Detect which cell encompasses the target text, then output its [X, Y] center coordinate. 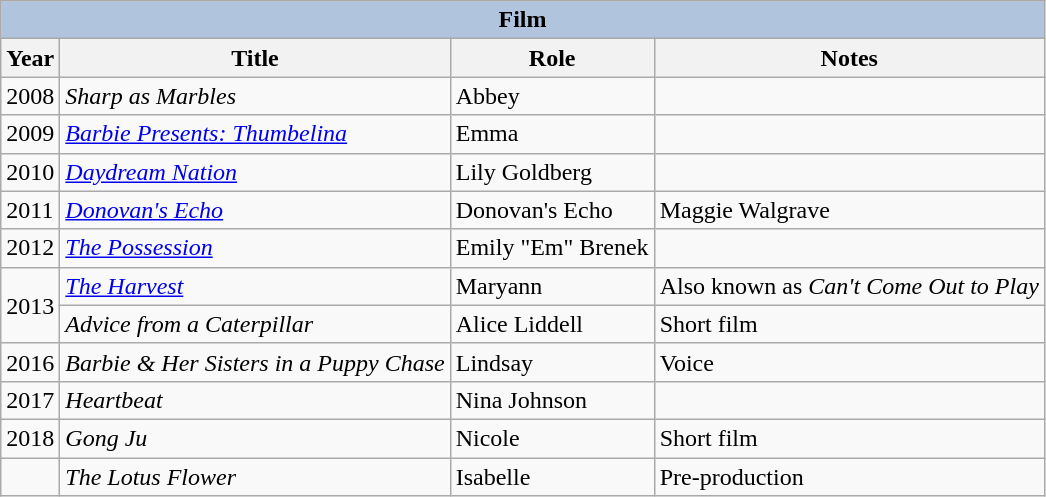
Abbey [552, 96]
Year [30, 58]
Advice from a Caterpillar [255, 324]
Sharp as Marbles [255, 96]
Also known as Can't Come Out to Play [849, 286]
Gong Ju [255, 438]
Pre-production [849, 477]
Film [523, 20]
2013 [30, 305]
Role [552, 58]
The Harvest [255, 286]
Title [255, 58]
Voice [849, 362]
The Possession [255, 248]
2012 [30, 248]
Notes [849, 58]
2009 [30, 134]
Maggie Walgrave [849, 210]
Barbie Presents: Thumbelina [255, 134]
Lily Goldberg [552, 172]
2016 [30, 362]
Emma [552, 134]
Isabelle [552, 477]
The Lotus Flower [255, 477]
Maryann [552, 286]
2008 [30, 96]
Lindsay [552, 362]
2011 [30, 210]
2017 [30, 400]
Nina Johnson [552, 400]
Barbie & Her Sisters in a Puppy Chase [255, 362]
2010 [30, 172]
2018 [30, 438]
Alice Liddell [552, 324]
Heartbeat [255, 400]
Daydream Nation [255, 172]
Nicole [552, 438]
Emily "Em" Brenek [552, 248]
